Output the (X, Y) coordinate of the center of the cell containing the given text.  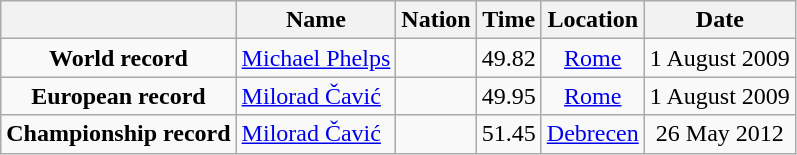
49.82 (508, 58)
Michael Phelps (316, 58)
Debrecen (592, 134)
Championship record (118, 134)
Nation (436, 20)
Time (508, 20)
49.95 (508, 96)
European record (118, 96)
World record (118, 58)
Location (592, 20)
Name (316, 20)
26 May 2012 (720, 134)
Date (720, 20)
51.45 (508, 134)
